Locate the cell with the specified text and output its (x, y) center coordinate. 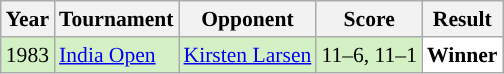
Year (28, 19)
Result (462, 19)
11–6, 11–1 (369, 55)
Winner (462, 55)
1983 (28, 55)
Opponent (248, 19)
Score (369, 19)
India Open (116, 55)
Kirsten Larsen (248, 55)
Tournament (116, 19)
